Provide the [X, Y] coordinate of the cell's center where the given text is located.  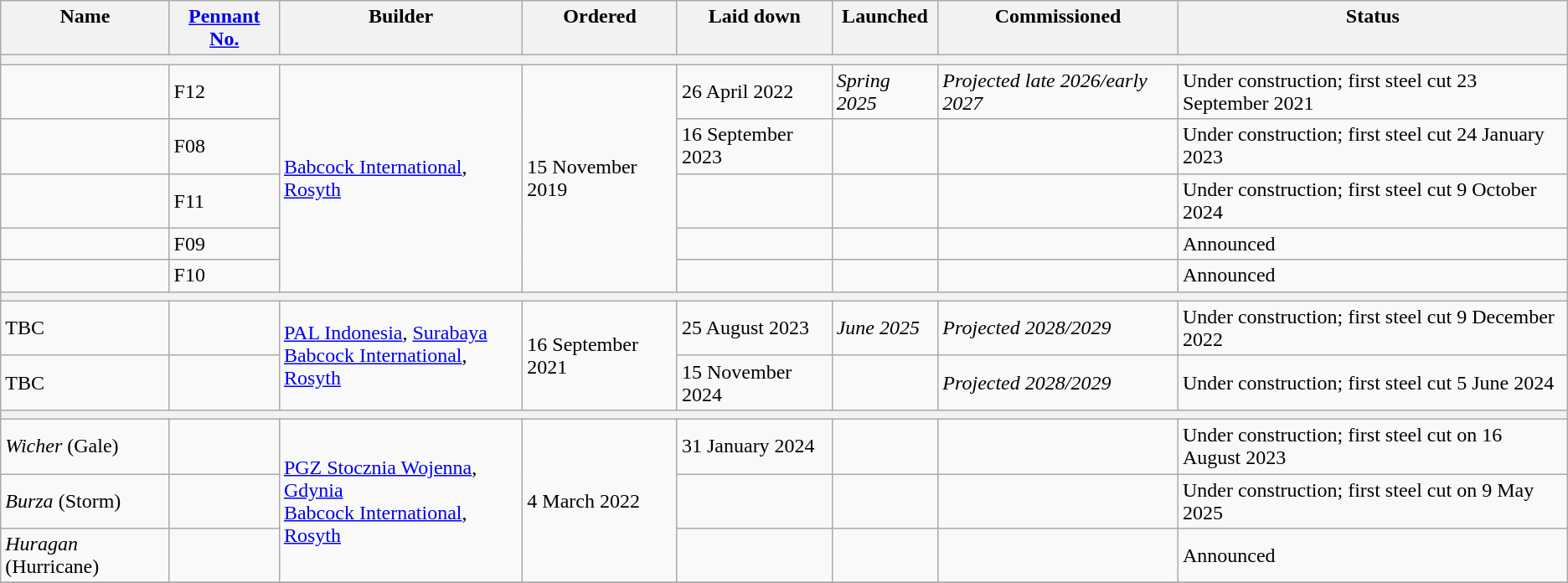
Projected late 2026/early 2027 [1059, 92]
Wicher (Gale) [85, 446]
F12 [224, 92]
F09 [224, 244]
Ordered [600, 28]
Burza (Storm) [85, 501]
31 January 2024 [754, 446]
16 September 2023 [754, 146]
Builder [400, 28]
15 November 2019 [600, 178]
Launched [885, 28]
Status [1372, 28]
PGZ Stocznia Wojenna, GdyniaBabcock International, Rosyth [400, 501]
25 August 2023 [754, 328]
PAL Indonesia, SurabayaBabcock International, Rosyth [400, 355]
Babcock International, Rosyth [400, 178]
Under construction; first steel cut 24 January 2023 [1372, 146]
15 November 2024 [754, 382]
Name [85, 28]
F11 [224, 201]
Under construction; first steel cut 5 June 2024 [1372, 382]
Commissioned [1059, 28]
Under construction; first steel cut 23 September 2021 [1372, 92]
June 2025 [885, 328]
26 April 2022 [754, 92]
Huragan (Hurricane) [85, 556]
Pennant No. [224, 28]
4 March 2022 [600, 501]
Spring 2025 [885, 92]
Under construction; first steel cut on 9 May 2025 [1372, 501]
Laid down [754, 28]
Under construction; first steel cut 9 December 2022 [1372, 328]
Under construction; first steel cut 9 October 2024 [1372, 201]
Under construction; first steel cut on 16 August 2023 [1372, 446]
F08 [224, 146]
F10 [224, 276]
16 September 2021 [600, 355]
